Search for the cell housing the specified text and yield its [x, y] center coordinate. 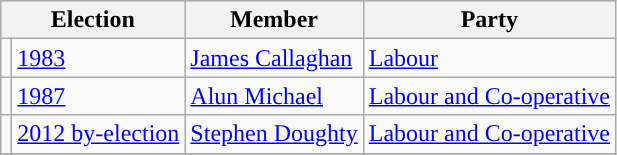
Labour [489, 58]
Party [489, 20]
Alun Michael [274, 96]
Stephen Doughty [274, 134]
James Callaghan [274, 58]
1983 [98, 58]
Member [274, 20]
Election [93, 20]
2012 by-election [98, 134]
1987 [98, 96]
